Pinpoint the cell where the given text exists, returning its [x, y] midpoint coordinate. 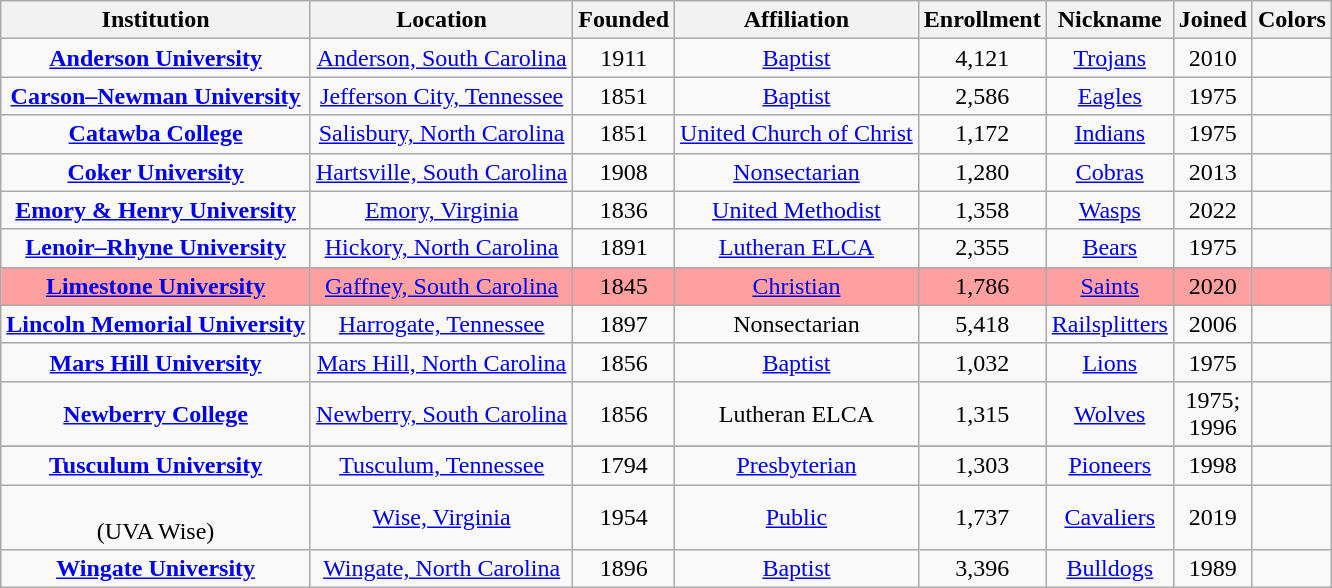
2,586 [982, 96]
Public [797, 516]
Bears [1110, 248]
1897 [624, 324]
Affiliation [797, 20]
Harrogate, Tennessee [441, 324]
Lenoir–Rhyne University [156, 248]
1,737 [982, 516]
3,396 [982, 569]
Limestone University [156, 286]
Joined [1212, 20]
Emory & Henry University [156, 210]
Nickname [1110, 20]
Enrollment [982, 20]
2010 [1212, 58]
1954 [624, 516]
Anderson, South Carolina [441, 58]
Presbyterian [797, 465]
1,032 [982, 362]
Institution [156, 20]
Founded [624, 20]
Wise, Virginia [441, 516]
2019 [1212, 516]
1998 [1212, 465]
United Church of Christ [797, 134]
Hickory, North Carolina [441, 248]
Carson–Newman University [156, 96]
1845 [624, 286]
Gaffney, South Carolina [441, 286]
1794 [624, 465]
United Methodist [797, 210]
Tusculum University [156, 465]
Eagles [1110, 96]
1908 [624, 172]
Lincoln Memorial University [156, 324]
5,418 [982, 324]
Indians [1110, 134]
Newberry, South Carolina [441, 414]
Saints [1110, 286]
1836 [624, 210]
1,786 [982, 286]
Salisbury, North Carolina [441, 134]
Colors [1292, 20]
Wingate University [156, 569]
2013 [1212, 172]
(UVA Wise) [156, 516]
Mars Hill, North Carolina [441, 362]
4,121 [982, 58]
1989 [1212, 569]
Catawba College [156, 134]
Railsplitters [1110, 324]
2022 [1212, 210]
1911 [624, 58]
Wasps [1110, 210]
Hartsville, South Carolina [441, 172]
Christian [797, 286]
2006 [1212, 324]
Pioneers [1110, 465]
2020 [1212, 286]
Lions [1110, 362]
Tusculum, Tennessee [441, 465]
1,172 [982, 134]
Wolves [1110, 414]
Wingate, North Carolina [441, 569]
Cavaliers [1110, 516]
2,355 [982, 248]
Trojans [1110, 58]
Cobras [1110, 172]
Location [441, 20]
1,303 [982, 465]
Jefferson City, Tennessee [441, 96]
Coker University [156, 172]
Newberry College [156, 414]
1,315 [982, 414]
1,280 [982, 172]
Bulldogs [1110, 569]
1891 [624, 248]
1,358 [982, 210]
1896 [624, 569]
Mars Hill University [156, 362]
Emory, Virginia [441, 210]
Anderson University [156, 58]
1975;1996 [1212, 414]
